Pinpoint the cell where the given text exists, returning its (X, Y) midpoint coordinate. 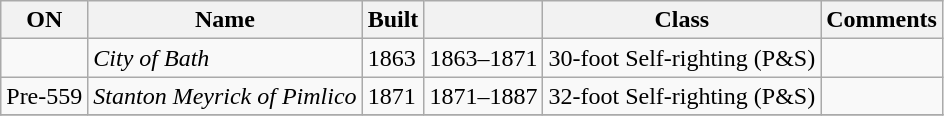
Class (682, 20)
32-foot Self-righting (P&S) (682, 96)
1871 (393, 96)
Name (225, 20)
Comments (882, 20)
1863–1871 (484, 58)
1863 (393, 58)
Pre-559 (44, 96)
Built (393, 20)
City of Bath (225, 58)
30-foot Self-righting (P&S) (682, 58)
ON (44, 20)
Stanton Meyrick of Pimlico (225, 96)
1871–1887 (484, 96)
